Identify which cell holds the provided text, then report its (X, Y) central coordinate. 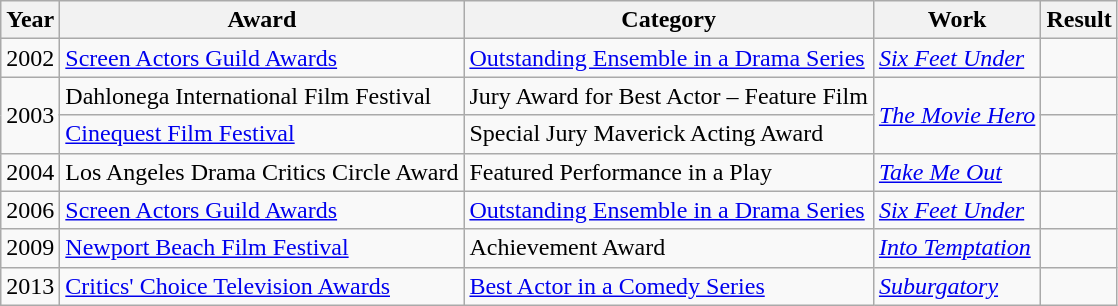
The Movie Hero (956, 115)
2002 (30, 58)
Cinequest Film Festival (262, 134)
Achievement Award (668, 248)
Result (1079, 20)
2003 (30, 115)
Jury Award for Best Actor – Feature Film (668, 96)
Into Temptation (956, 248)
Award (262, 20)
Take Me Out (956, 172)
2006 (30, 210)
Suburgatory (956, 286)
Special Jury Maverick Acting Award (668, 134)
Year (30, 20)
Dahlonega International Film Festival (262, 96)
Critics' Choice Television Awards (262, 286)
Los Angeles Drama Critics Circle Award (262, 172)
2004 (30, 172)
Work (956, 20)
Best Actor in a Comedy Series (668, 286)
2013 (30, 286)
Featured Performance in a Play (668, 172)
2009 (30, 248)
Category (668, 20)
Newport Beach Film Festival (262, 248)
